Find where the given text appears and provide that cell's center as (X, Y) coordinate. 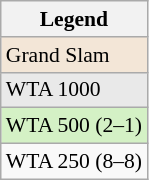
Grand Slam (74, 55)
WTA 500 (2–1) (74, 126)
WTA 250 (8–8) (74, 162)
Legend (74, 19)
WTA 1000 (74, 90)
